For the text-containing cell, return its midpoint in [x, y] coordinate format. 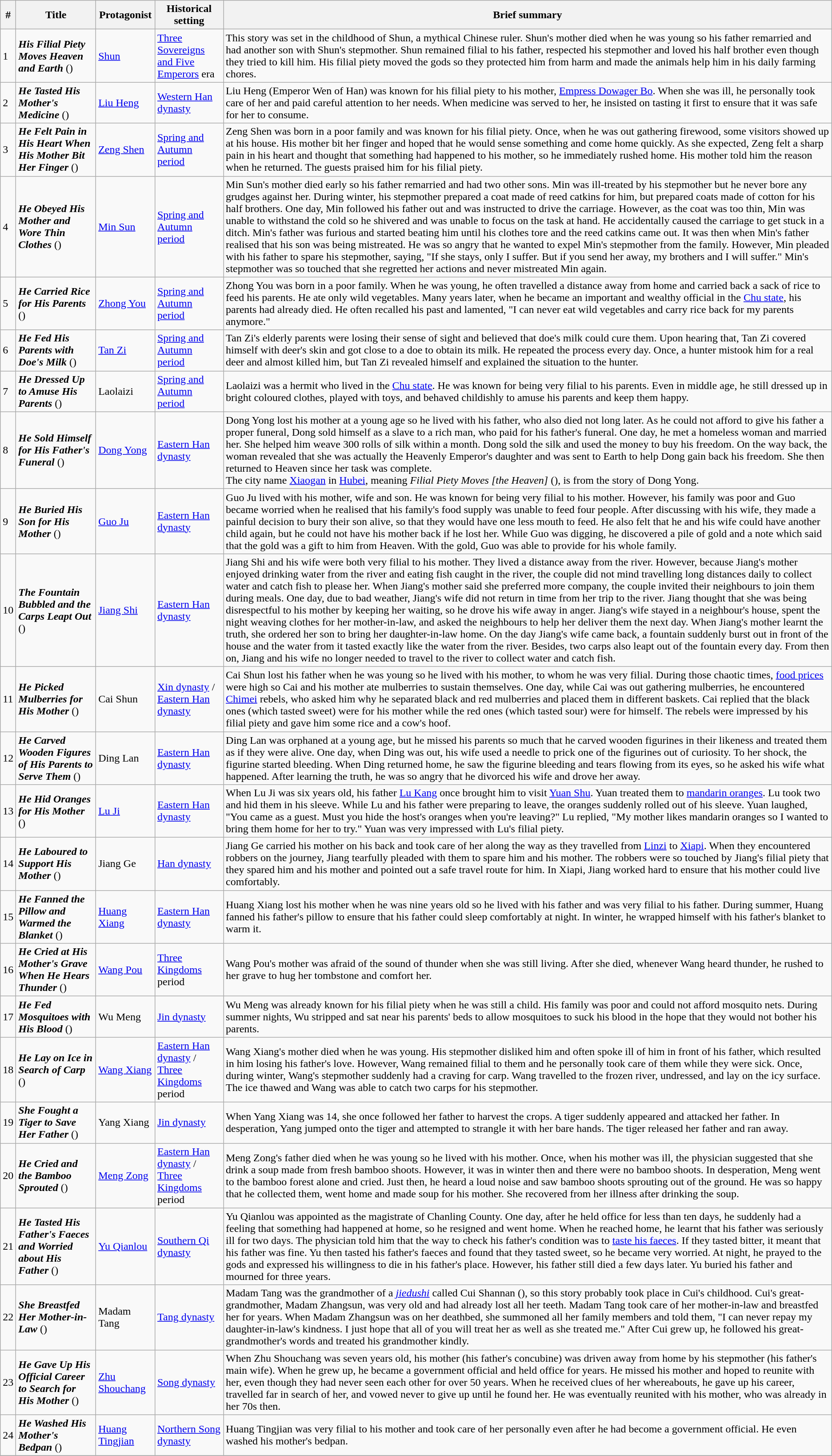
2 [8, 103]
Zeng Shen [125, 149]
Guo Ju [125, 521]
11 [8, 699]
He Picked Mulberries for His Mother () [56, 699]
Dong Yong [125, 450]
Huang Xiang [125, 917]
15 [8, 917]
Liu Heng [125, 103]
# [8, 15]
Jiang Ge [125, 864]
The Fountain Bubbled and the Carps Leapt Out () [56, 610]
16 [8, 970]
20 [8, 1175]
21 [8, 1247]
7 [8, 391]
She Fought a Tiger to Save Her Father () [56, 1123]
Brief summary [528, 15]
Tang dynasty [189, 1317]
He Gave Up His Official Career to Search for His Mother () [56, 1382]
8 [8, 450]
He Tasted His Father's Faeces and Worried about His Father () [56, 1247]
Han dynasty [189, 864]
19 [8, 1123]
He Laboured to Support His Mother () [56, 864]
18 [8, 1070]
Madam Tang [125, 1317]
He Sold Himself for His Father's Funeral () [56, 450]
22 [8, 1317]
Three Kingdoms period [189, 970]
He Hid Oranges for His Mother () [56, 811]
Yang Xiang [125, 1123]
Southern Qi dynasty [189, 1247]
Min Sun [125, 227]
She Breastfed Her Mother-in-Law () [56, 1317]
9 [8, 521]
Wang Pou [125, 970]
Three Sovereigns and Five Emperors era [189, 56]
Wu Meng [125, 1017]
5 [8, 303]
He Carried Rice for His Parents () [56, 303]
He Cried at His Mother's Grave When He Hears Thunder () [56, 970]
He Fanned the Pillow and Warmed the Blanket () [56, 917]
10 [8, 610]
He Carved Wooden Figures of His Parents to Serve Them () [56, 758]
14 [8, 864]
His Filial Piety Moves Heaven and Earth () [56, 56]
Lu Ji [125, 811]
He Tasted His Mother's Medicine () [56, 103]
24 [8, 1435]
He Fed His Parents with Doe's Milk () [56, 350]
Wang Xiang [125, 1070]
He Washed His Mother's Bedpan () [56, 1435]
4 [8, 227]
1 [8, 56]
Historical setting [189, 15]
He Felt Pain in His Heart When His Mother Bit Her Finger () [56, 149]
He Fed Mosquitoes with His Blood () [56, 1017]
3 [8, 149]
Yu Qianlou [125, 1247]
Western Han dynasty [189, 103]
13 [8, 811]
Title [56, 15]
23 [8, 1382]
Ding Lan [125, 758]
Protagonist [125, 15]
Zhu Shouchang [125, 1382]
Song dynasty [189, 1382]
He Dressed Up to Amuse His Parents () [56, 391]
Tan Zi [125, 350]
Cai Shun [125, 699]
He Buried His Son for His Mother () [56, 521]
Jiang Shi [125, 610]
He Obeyed His Mother and Wore Thin Clothes () [56, 227]
He Lay on Ice in Search of Carp () [56, 1070]
Zhong You [125, 303]
Meng Zong [125, 1175]
Shun [125, 56]
Laolaizi [125, 391]
Xin dynasty / Eastern Han dynasty [189, 699]
12 [8, 758]
17 [8, 1017]
He Cried and the Bamboo Sprouted () [56, 1175]
Northern Song dynasty [189, 1435]
Huang Tingjian [125, 1435]
6 [8, 350]
